Capture the cell that displays the provided text and extract its (x, y) central coordinate. 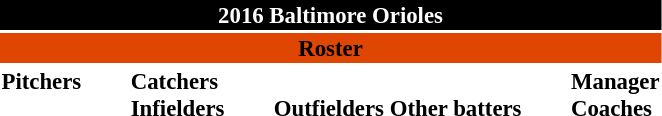
Roster (330, 48)
2016 Baltimore Orioles (330, 15)
